Output the [X, Y] coordinate of the center of the cell containing the given text.  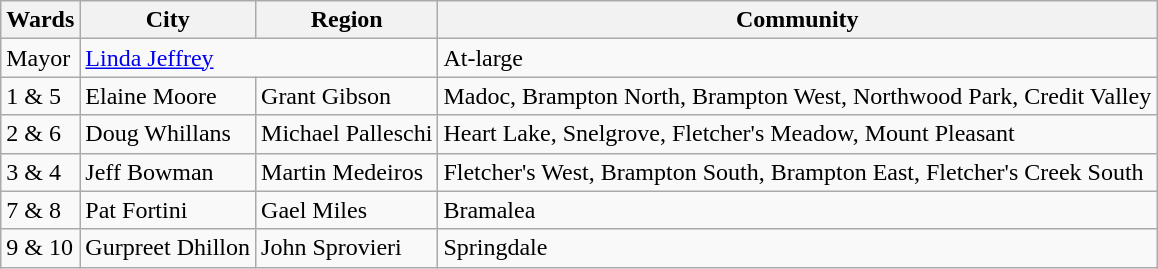
Pat Fortini [168, 210]
John Sprovieri [347, 248]
Grant Gibson [347, 96]
Heart Lake, Snelgrove, Fletcher's Meadow, Mount Pleasant [798, 134]
Doug Whillans [168, 134]
Wards [40, 20]
Michael Palleschi [347, 134]
Gurpreet Dhillon [168, 248]
7 & 8 [40, 210]
Fletcher's West, Brampton South, Brampton East, Fletcher's Creek South [798, 172]
City [168, 20]
Elaine Moore [168, 96]
Martin Medeiros [347, 172]
Community [798, 20]
1 & 5 [40, 96]
At-large [798, 58]
Linda Jeffrey [259, 58]
Gael Miles [347, 210]
Region [347, 20]
3 & 4 [40, 172]
Mayor [40, 58]
Springdale [798, 248]
Madoc, Brampton North, Brampton West, Northwood Park, Credit Valley [798, 96]
2 & 6 [40, 134]
Jeff Bowman [168, 172]
9 & 10 [40, 248]
Bramalea [798, 210]
